Determine the [X, Y] coordinate at the center of the cell enclosing the given text.  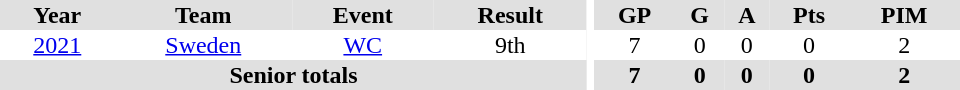
Event [363, 15]
Sweden [204, 45]
Pts [810, 15]
WC [363, 45]
Year [58, 15]
GP [635, 15]
A [747, 15]
2021 [58, 45]
Team [204, 15]
Senior totals [294, 75]
PIM [904, 15]
9th [511, 45]
Result [511, 15]
G [700, 15]
